Locate the cell with the specified text and output its (X, Y) center coordinate. 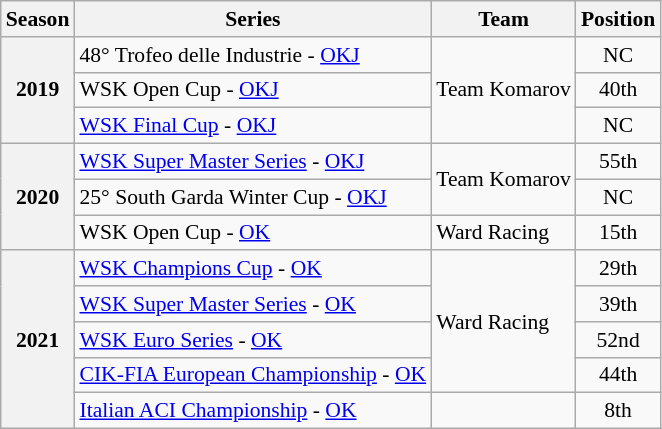
29th (618, 269)
52nd (618, 340)
40th (618, 90)
Season (38, 19)
CIK-FIA European Championship - OK (252, 375)
2020 (38, 198)
25° South Garda Winter Cup - OKJ (252, 197)
Team (504, 19)
15th (618, 233)
48° Trofeo delle Industrie - OKJ (252, 55)
WSK Open Cup - OKJ (252, 90)
WSK Final Cup - OKJ (252, 126)
Series (252, 19)
Position (618, 19)
WSK Super Master Series - OK (252, 304)
55th (618, 162)
44th (618, 375)
Italian ACI Championship - OK (252, 411)
2019 (38, 90)
WSK Super Master Series - OKJ (252, 162)
39th (618, 304)
2021 (38, 340)
WSK Euro Series - OK (252, 340)
WSK Open Cup - OK (252, 233)
WSK Champions Cup - OK (252, 269)
8th (618, 411)
